Search for the cell housing the specified text and yield its [x, y] center coordinate. 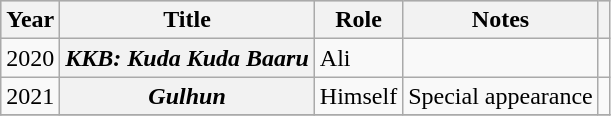
Title [187, 20]
Special appearance [501, 96]
Gulhun [187, 96]
KKB: Kuda Kuda Baaru [187, 58]
Notes [501, 20]
Role [358, 20]
2021 [30, 96]
2020 [30, 58]
Himself [358, 96]
Year [30, 20]
Ali [358, 58]
